Return the (x, y) coordinate for the center point of the cell that contains the specified text.  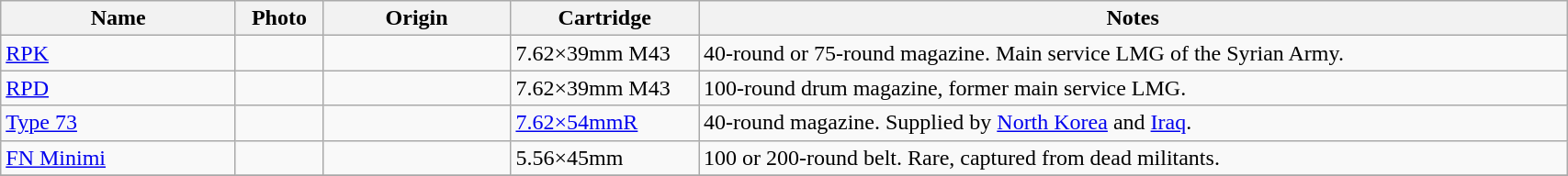
RPK (118, 53)
40-round magazine. Supplied by North Korea and Iraq. (1132, 123)
Origin (417, 18)
Photo (279, 18)
RPD (118, 88)
Type 73 (118, 123)
5.56×45mm (604, 158)
7.62×54mmR (604, 123)
40-round or 75-round magazine. Main service LMG of the Syrian Army. (1132, 53)
FN Minimi (118, 158)
100 or 200-round belt. Rare, captured from dead militants. (1132, 158)
Name (118, 18)
Cartridge (604, 18)
100-round drum magazine, former main service LMG. (1132, 88)
Notes (1132, 18)
